Extract the [X, Y] coordinate from the center of the cell holding the provided text.  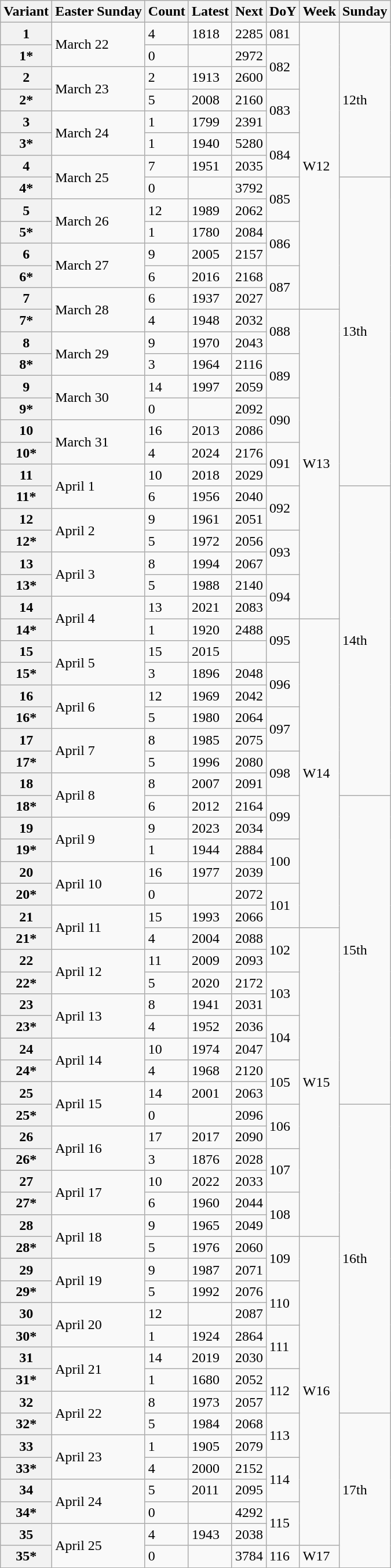
2168 [249, 277]
2091 [249, 784]
090 [283, 420]
12th [365, 100]
2020 [210, 983]
2039 [249, 872]
April 1 [98, 486]
104 [283, 1038]
100 [283, 861]
15th [365, 950]
1996 [210, 762]
2092 [249, 409]
March 31 [98, 442]
2140 [249, 585]
31 [27, 1358]
April 19 [98, 1280]
2005 [210, 254]
25 [27, 1093]
103 [283, 994]
2096 [249, 1115]
6* [27, 277]
April 22 [98, 1413]
March 22 [98, 45]
2056 [249, 541]
3784 [249, 1556]
087 [283, 288]
1951 [210, 166]
1944 [210, 850]
1984 [210, 1424]
W17 [319, 1556]
096 [283, 685]
19 [27, 828]
2060 [249, 1247]
March 23 [98, 89]
2120 [249, 1071]
098 [283, 773]
24* [27, 1071]
32 [27, 1402]
1905 [210, 1446]
2083 [249, 607]
1948 [210, 321]
1988 [210, 585]
2044 [249, 1203]
2001 [210, 1093]
2391 [249, 122]
23* [27, 1027]
2059 [249, 387]
14* [27, 629]
094 [283, 596]
2029 [249, 475]
Variant [27, 12]
2038 [249, 1534]
2071 [249, 1269]
March 29 [98, 354]
2062 [249, 210]
14th [365, 640]
110 [283, 1302]
1799 [210, 122]
113 [283, 1435]
2019 [210, 1358]
2066 [249, 916]
4* [27, 188]
9* [27, 409]
W12 [319, 166]
Next [249, 12]
093 [283, 552]
2172 [249, 983]
082 [283, 67]
34* [27, 1512]
April 6 [98, 707]
March 25 [98, 177]
1952 [210, 1027]
1818 [210, 34]
1964 [210, 365]
2043 [249, 343]
15* [27, 674]
2008 [210, 100]
2088 [249, 938]
March 28 [98, 310]
2884 [249, 850]
Week [319, 12]
30 [27, 1313]
16* [27, 718]
16th [365, 1258]
2116 [249, 365]
081 [283, 34]
24 [27, 1049]
35* [27, 1556]
10* [27, 453]
April 4 [98, 618]
114 [283, 1479]
Count [167, 12]
April 21 [98, 1369]
35 [27, 1534]
1985 [210, 740]
2004 [210, 938]
2864 [249, 1335]
097 [283, 729]
29 [27, 1269]
1920 [210, 629]
109 [283, 1258]
2051 [249, 519]
2600 [249, 78]
2012 [210, 806]
29* [27, 1291]
115 [283, 1523]
1937 [210, 299]
28* [27, 1247]
April 3 [98, 574]
102 [283, 949]
116 [283, 1556]
2007 [210, 784]
2028 [249, 1159]
12* [27, 541]
March 27 [98, 265]
8* [27, 365]
1924 [210, 1335]
2157 [249, 254]
106 [283, 1126]
April 2 [98, 530]
27 [27, 1181]
2034 [249, 828]
2057 [249, 1402]
2018 [210, 475]
2023 [210, 828]
31* [27, 1380]
105 [283, 1082]
2* [27, 100]
2022 [210, 1181]
2079 [249, 1446]
2000 [210, 1468]
26 [27, 1137]
083 [283, 111]
2040 [249, 497]
April 12 [98, 971]
2086 [249, 431]
1913 [210, 78]
W15 [319, 1082]
2488 [249, 629]
2048 [249, 674]
088 [283, 332]
1956 [210, 497]
2972 [249, 56]
W14 [319, 772]
23 [27, 1005]
April 15 [98, 1104]
085 [283, 199]
13th [365, 332]
April 5 [98, 663]
111 [283, 1346]
1961 [210, 519]
April 23 [98, 1457]
095 [283, 640]
2015 [210, 652]
2068 [249, 1424]
2072 [249, 894]
21 [27, 916]
April 10 [98, 883]
2030 [249, 1358]
Sunday [365, 12]
092 [283, 508]
1976 [210, 1247]
20 [27, 872]
2031 [249, 1005]
1987 [210, 1269]
2047 [249, 1049]
1973 [210, 1402]
33 [27, 1446]
April 17 [98, 1192]
22 [27, 960]
3* [27, 144]
2009 [210, 960]
1989 [210, 210]
2017 [210, 1137]
27* [27, 1203]
1980 [210, 718]
Easter Sunday [98, 12]
2090 [249, 1137]
1994 [210, 563]
2064 [249, 718]
2093 [249, 960]
5* [27, 232]
32* [27, 1424]
1977 [210, 872]
2036 [249, 1027]
2032 [249, 321]
2160 [249, 100]
April 11 [98, 927]
18* [27, 806]
2063 [249, 1093]
1876 [210, 1159]
2024 [210, 453]
1969 [210, 696]
2016 [210, 277]
1680 [210, 1380]
084 [283, 155]
2033 [249, 1181]
W16 [319, 1391]
086 [283, 243]
2021 [210, 607]
March 24 [98, 133]
April 16 [98, 1148]
2164 [249, 806]
13* [27, 585]
108 [283, 1214]
30* [27, 1335]
101 [283, 905]
2011 [210, 1490]
April 24 [98, 1501]
1941 [210, 1005]
099 [283, 817]
33* [27, 1468]
1940 [210, 144]
2152 [249, 1468]
April 18 [98, 1236]
April 13 [98, 1016]
2035 [249, 166]
18 [27, 784]
2076 [249, 1291]
7* [27, 321]
2042 [249, 696]
1997 [210, 387]
28 [27, 1225]
April 14 [98, 1060]
1965 [210, 1225]
5280 [249, 144]
April 8 [98, 795]
2013 [210, 431]
2084 [249, 232]
2176 [249, 453]
April 9 [98, 839]
1972 [210, 541]
19* [27, 850]
March 26 [98, 221]
107 [283, 1170]
11* [27, 497]
089 [283, 376]
1992 [210, 1291]
112 [283, 1391]
Latest [210, 12]
March 30 [98, 398]
26* [27, 1159]
1896 [210, 674]
2095 [249, 1490]
1993 [210, 916]
1* [27, 56]
1974 [210, 1049]
22* [27, 983]
W13 [319, 464]
April 25 [98, 1545]
2027 [249, 299]
1943 [210, 1534]
DoY [283, 12]
1780 [210, 232]
2285 [249, 34]
20* [27, 894]
2067 [249, 563]
2052 [249, 1380]
1970 [210, 343]
2087 [249, 1313]
2075 [249, 740]
April 7 [98, 751]
4292 [249, 1512]
21* [27, 938]
2080 [249, 762]
17* [27, 762]
1960 [210, 1203]
1968 [210, 1071]
2049 [249, 1225]
3792 [249, 188]
25* [27, 1115]
17th [365, 1490]
091 [283, 464]
April 20 [98, 1324]
34 [27, 1490]
